From the cell containing the given text, extract its center point as [x, y] coordinate. 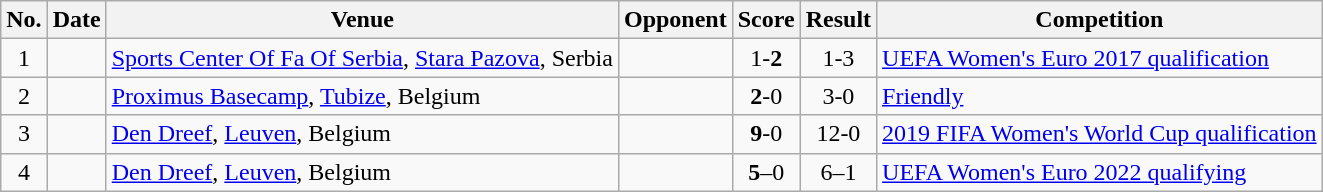
1 [24, 58]
5–0 [766, 172]
No. [24, 20]
Result [838, 20]
UEFA Women's Euro 2022 qualifying [1100, 172]
4 [24, 172]
2 [24, 96]
Score [766, 20]
3 [24, 134]
12-0 [838, 134]
3-0 [838, 96]
UEFA Women's Euro 2017 qualification [1100, 58]
2019 FIFA Women's World Cup qualification [1100, 134]
Venue [362, 20]
Opponent [675, 20]
2-0 [766, 96]
9-0 [766, 134]
Proximus Basecamp, Tubize, Belgium [362, 96]
1-3 [838, 58]
1-2 [766, 58]
6–1 [838, 172]
Friendly [1100, 96]
Date [76, 20]
Sports Center Of Fa Of Serbia, Stara Pazova, Serbia [362, 58]
Competition [1100, 20]
